Pinpoint the cell where the given text exists, returning its (X, Y) midpoint coordinate. 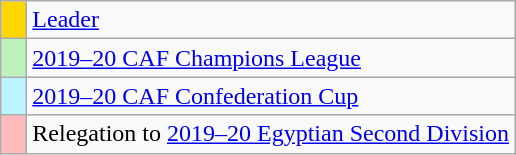
2019–20 CAF Champions League (271, 58)
Leader (271, 20)
2019–20 CAF Confederation Cup (271, 96)
Relegation to 2019–20 Egyptian Second Division (271, 134)
